Search for the cell housing the specified text and yield its [X, Y] center coordinate. 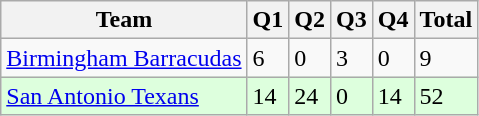
San Antonio Texans [124, 96]
Birmingham Barracudas [124, 58]
Q2 [310, 20]
9 [446, 58]
52 [446, 96]
6 [268, 58]
Total [446, 20]
Q4 [393, 20]
Q3 [352, 20]
Team [124, 20]
24 [310, 96]
3 [352, 58]
Q1 [268, 20]
